From the cell containing the given text, extract its center point as [x, y] coordinate. 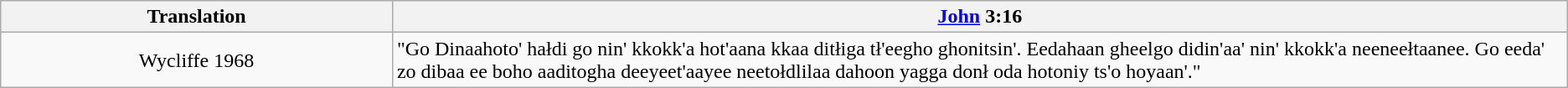
John 3:16 [980, 17]
Translation [197, 17]
Wycliffe 1968 [197, 60]
